Extract the [X, Y] coordinate from the center of the cell holding the provided text.  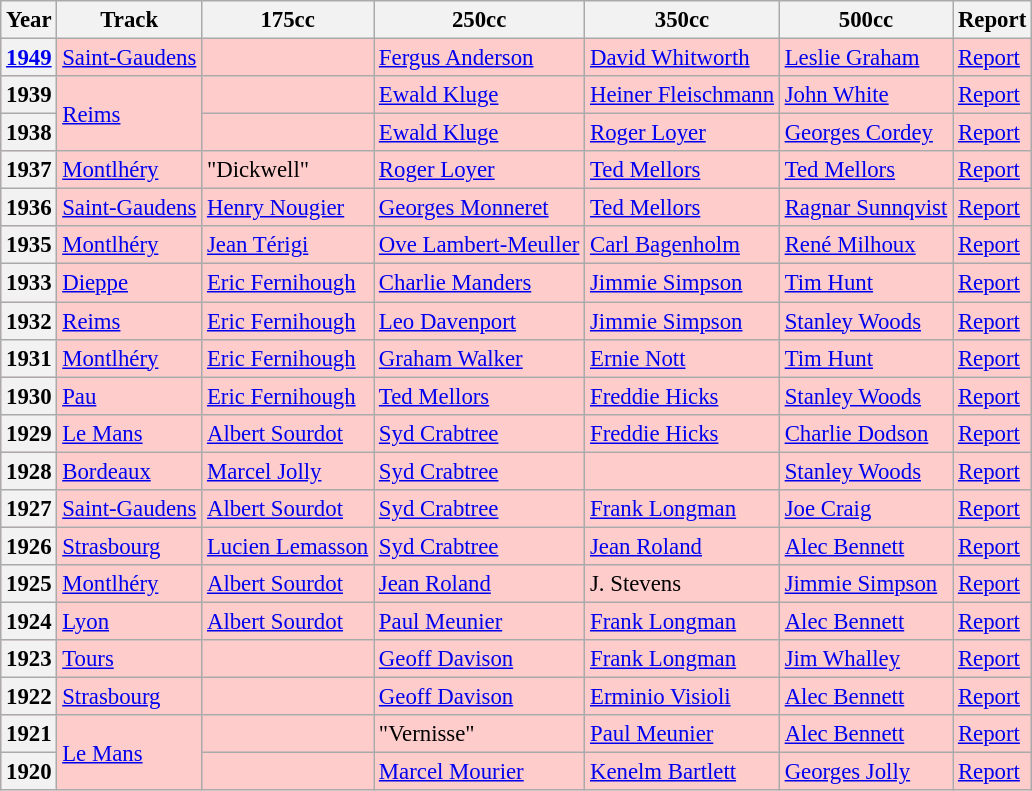
Charlie Manders [480, 283]
Dieppe [130, 283]
Leo Davenport [480, 321]
Leslie Graham [866, 58]
Marcel Jolly [288, 471]
1925 [29, 584]
1920 [29, 772]
1930 [29, 396]
1933 [29, 283]
Ove Lambert-Meuller [480, 245]
1935 [29, 245]
1922 [29, 697]
Heiner Fleischmann [682, 95]
Year [29, 20]
Graham Walker [480, 358]
Jean Térigi [288, 245]
1927 [29, 509]
1932 [29, 321]
Erminio Visioli [682, 697]
Fergus Anderson [480, 58]
J. Stevens [682, 584]
Jim Whalley [866, 659]
Charlie Dodson [866, 433]
Kenelm Bartlett [682, 772]
1939 [29, 95]
John White [866, 95]
René Milhoux [866, 245]
Bordeaux [130, 471]
1936 [29, 208]
Ragnar Sunnqvist [866, 208]
David Whitworth [682, 58]
1924 [29, 621]
1949 [29, 58]
"Dickwell" [288, 170]
Lyon [130, 621]
500cc [866, 20]
1931 [29, 358]
Marcel Mourier [480, 772]
Tours [130, 659]
Georges Cordey [866, 133]
Track [130, 20]
Pau [130, 396]
1921 [29, 734]
1937 [29, 170]
"Vernisse" [480, 734]
Georges Monneret [480, 208]
Ernie Nott [682, 358]
Lucien Lemasson [288, 546]
175cc [288, 20]
1926 [29, 546]
Georges Jolly [866, 772]
1928 [29, 471]
Carl Bagenholm [682, 245]
Henry Nougier [288, 208]
Joe Craig [866, 509]
350cc [682, 20]
1929 [29, 433]
1938 [29, 133]
1923 [29, 659]
250cc [480, 20]
